Scan for the cell matching the given text and deliver its [x, y] coordinate at center. 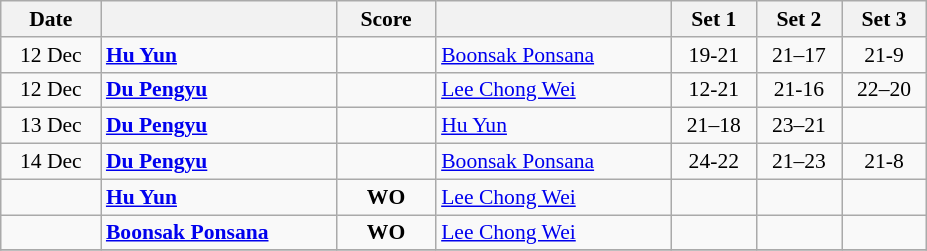
Set 1 [714, 19]
21–17 [798, 55]
Date [51, 19]
21-8 [884, 162]
24-22 [714, 162]
22–20 [884, 90]
13 Dec [51, 126]
21-9 [884, 55]
21–23 [798, 162]
21–18 [714, 126]
Set 2 [798, 19]
21-16 [798, 90]
19-21 [714, 55]
12-21 [714, 90]
23–21 [798, 126]
Set 3 [884, 19]
Score [386, 19]
14 Dec [51, 162]
